Output the [x, y] coordinate of the center of the cell containing the given text.  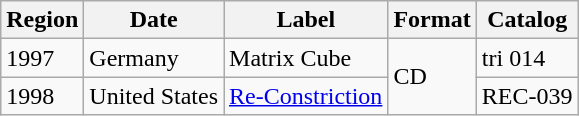
tri 014 [527, 58]
REC-039 [527, 96]
Germany [154, 58]
Label [306, 20]
Date [154, 20]
United States [154, 96]
Format [432, 20]
Re-Constriction [306, 96]
1997 [42, 58]
1998 [42, 96]
Matrix Cube [306, 58]
Region [42, 20]
Catalog [527, 20]
CD [432, 77]
